Return the [x, y] coordinate for the center point of the cell that contains the specified text.  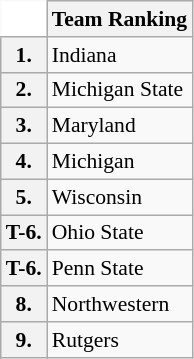
1. [24, 55]
Northwestern [120, 304]
Michigan State [120, 90]
Wisconsin [120, 197]
Michigan [120, 162]
Rutgers [120, 340]
9. [24, 340]
Team Ranking [120, 19]
Maryland [120, 126]
4. [24, 162]
3. [24, 126]
Indiana [120, 55]
5. [24, 197]
Ohio State [120, 233]
8. [24, 304]
Penn State [120, 269]
2. [24, 90]
